Scan for the cell matching the given text and deliver its [x, y] coordinate at center. 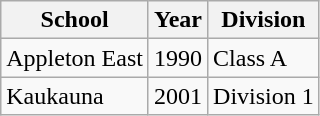
Division [264, 20]
1990 [178, 58]
2001 [178, 96]
Division 1 [264, 96]
Class A [264, 58]
Kaukauna [75, 96]
Appleton East [75, 58]
Year [178, 20]
School [75, 20]
